Return the [x, y] coordinate for the center point of the cell that contains the specified text.  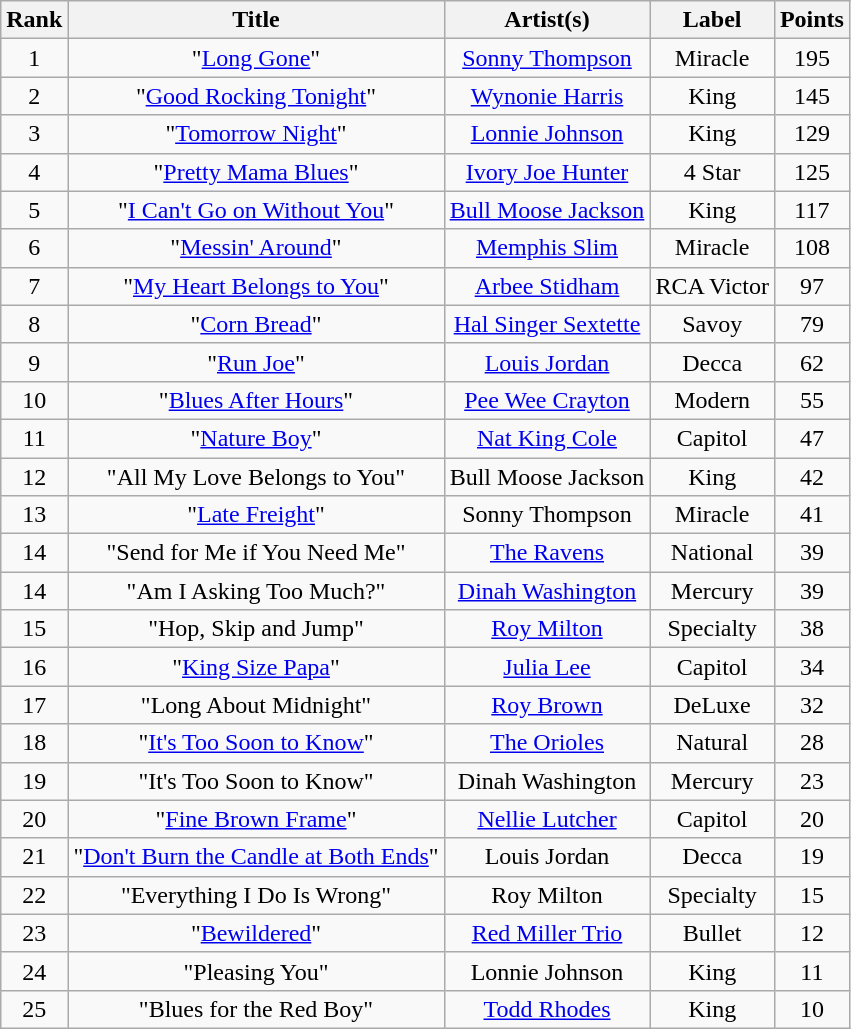
"All My Love Belongs to You" [256, 477]
4 Star [712, 172]
Red Miller Trio [547, 933]
"Blues After Hours" [256, 400]
"My Heart Belongs to You" [256, 286]
Roy Brown [547, 705]
Pee Wee Crayton [547, 400]
Modern [712, 400]
"Pleasing You" [256, 971]
"Hop, Skip and Jump" [256, 629]
145 [812, 96]
6 [34, 248]
38 [812, 629]
"Late Freight" [256, 515]
25 [34, 1009]
16 [34, 667]
Hal Singer Sextette [547, 324]
17 [34, 705]
125 [812, 172]
5 [34, 210]
Julia Lee [547, 667]
3 [34, 134]
Label [712, 20]
"Long About Midnight" [256, 705]
13 [34, 515]
"Bewildered" [256, 933]
4 [34, 172]
Nellie Lutcher [547, 819]
The Ravens [547, 553]
Wynonie Harris [547, 96]
"Am I Asking Too Much?" [256, 591]
"Nature Boy" [256, 438]
Natural [712, 743]
"I Can't Go on Without You" [256, 210]
21 [34, 857]
24 [34, 971]
Artist(s) [547, 20]
"Corn Bread" [256, 324]
Savoy [712, 324]
Title [256, 20]
47 [812, 438]
"Send for Me if You Need Me" [256, 553]
Nat King Cole [547, 438]
RCA Victor [712, 286]
97 [812, 286]
"Don't Burn the Candle at Both Ends" [256, 857]
"Blues for the Red Boy" [256, 1009]
"Long Gone" [256, 58]
55 [812, 400]
8 [34, 324]
"Messin' Around" [256, 248]
129 [812, 134]
Ivory Joe Hunter [547, 172]
7 [34, 286]
Bullet [712, 933]
"Run Joe" [256, 362]
32 [812, 705]
"Pretty Mama Blues" [256, 172]
Arbee Stidham [547, 286]
1 [34, 58]
"Everything I Do Is Wrong" [256, 895]
DeLuxe [712, 705]
Todd Rhodes [547, 1009]
62 [812, 362]
108 [812, 248]
9 [34, 362]
117 [812, 210]
"King Size Papa" [256, 667]
The Orioles [547, 743]
22 [34, 895]
28 [812, 743]
Rank [34, 20]
Points [812, 20]
National [712, 553]
"Fine Brown Frame" [256, 819]
42 [812, 477]
195 [812, 58]
41 [812, 515]
Memphis Slim [547, 248]
34 [812, 667]
79 [812, 324]
"Good Rocking Tonight" [256, 96]
"Tomorrow Night" [256, 134]
2 [34, 96]
18 [34, 743]
